Pinpoint the cell where the given text exists, returning its [x, y] midpoint coordinate. 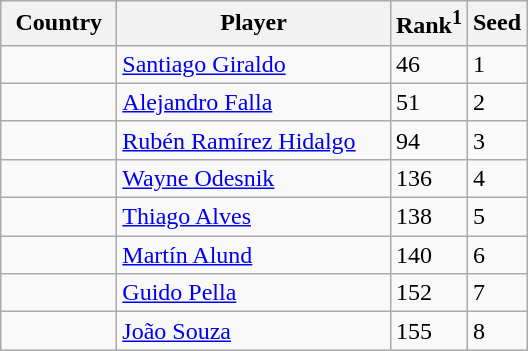
5 [496, 217]
46 [428, 64]
136 [428, 178]
Thiago Alves [254, 217]
8 [496, 331]
4 [496, 178]
Country [59, 24]
3 [496, 140]
155 [428, 331]
138 [428, 217]
51 [428, 102]
94 [428, 140]
152 [428, 293]
Guido Pella [254, 293]
140 [428, 255]
6 [496, 255]
2 [496, 102]
João Souza [254, 331]
Martín Alund [254, 255]
Santiago Giraldo [254, 64]
7 [496, 293]
Rubén Ramírez Hidalgo [254, 140]
1 [496, 64]
Seed [496, 24]
Alejandro Falla [254, 102]
Rank1 [428, 24]
Player [254, 24]
Wayne Odesnik [254, 178]
